Extract the (x, y) coordinate from the center of the cell holding the provided text.  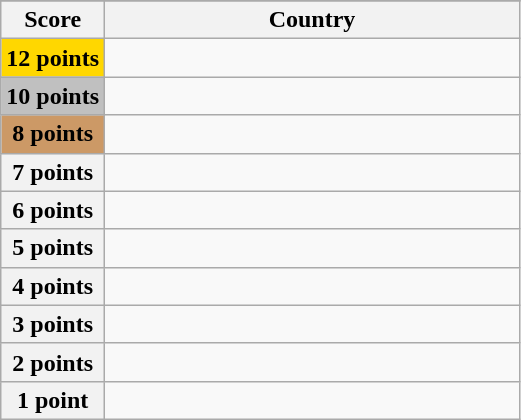
2 points (53, 362)
10 points (53, 96)
Score (53, 20)
7 points (53, 172)
8 points (53, 134)
3 points (53, 324)
1 point (53, 400)
Country (312, 20)
5 points (53, 248)
4 points (53, 286)
6 points (53, 210)
12 points (53, 58)
